Detect which cell encompasses the target text, then output its [X, Y] center coordinate. 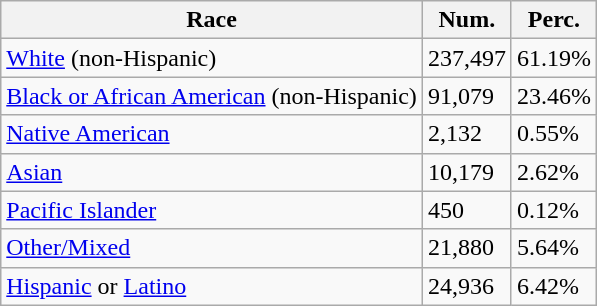
Asian [212, 172]
Pacific Islander [212, 210]
6.42% [554, 286]
91,079 [466, 96]
White (non-Hispanic) [212, 58]
Num. [466, 20]
21,880 [466, 248]
Race [212, 20]
Perc. [554, 20]
2,132 [466, 134]
Black or African American (non-Hispanic) [212, 96]
10,179 [466, 172]
61.19% [554, 58]
2.62% [554, 172]
450 [466, 210]
Other/Mixed [212, 248]
0.55% [554, 134]
5.64% [554, 248]
24,936 [466, 286]
0.12% [554, 210]
237,497 [466, 58]
Native American [212, 134]
Hispanic or Latino [212, 286]
23.46% [554, 96]
